Output the (x, y) coordinate of the center of the cell containing the given text.  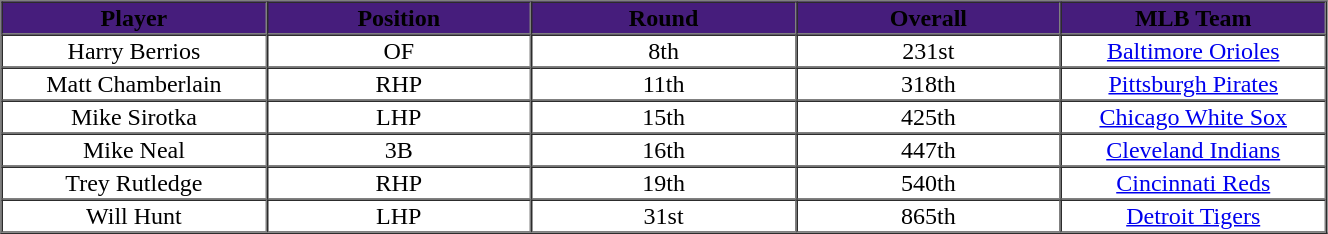
8th (664, 50)
Player (134, 18)
Harry Berrios (134, 50)
425th (928, 116)
31st (664, 216)
Chicago White Sox (1194, 116)
3B (398, 150)
Pittsburgh Pirates (1194, 84)
Cincinnati Reds (1194, 182)
Cleveland Indians (1194, 150)
15th (664, 116)
Matt Chamberlain (134, 84)
540th (928, 182)
Round (664, 18)
Baltimore Orioles (1194, 50)
318th (928, 84)
231st (928, 50)
447th (928, 150)
Position (398, 18)
Overall (928, 18)
865th (928, 216)
Detroit Tigers (1194, 216)
Mike Sirotka (134, 116)
Mike Neal (134, 150)
MLB Team (1194, 18)
Will Hunt (134, 216)
11th (664, 84)
16th (664, 150)
Trey Rutledge (134, 182)
OF (398, 50)
19th (664, 182)
